Provide the (X, Y) coordinate of the cell's center where the given text is located.  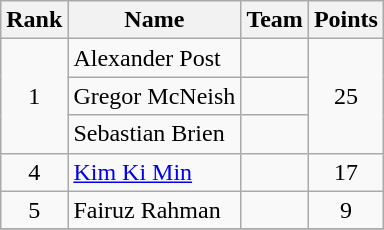
Kim Ki Min (154, 172)
Fairuz Rahman (154, 210)
9 (346, 210)
Alexander Post (154, 58)
Sebastian Brien (154, 134)
5 (34, 210)
Name (154, 20)
Rank (34, 20)
4 (34, 172)
17 (346, 172)
1 (34, 96)
Points (346, 20)
Gregor McNeish (154, 96)
25 (346, 96)
Team (275, 20)
